Scan for the cell matching the given text and deliver its [X, Y] coordinate at center. 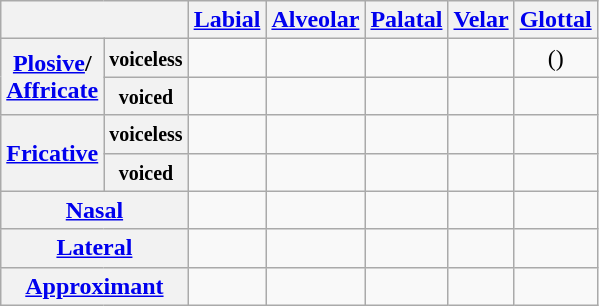
Labial [227, 20]
Lateral [94, 248]
Velar [481, 20]
Alveolar [316, 20]
Fricative [52, 153]
Plosive/Affricate [52, 77]
Palatal [406, 20]
Nasal [94, 210]
Approximant [94, 286]
() [556, 58]
Glottal [556, 20]
